Provide the [X, Y] coordinate of the cell's center where the given text is located.  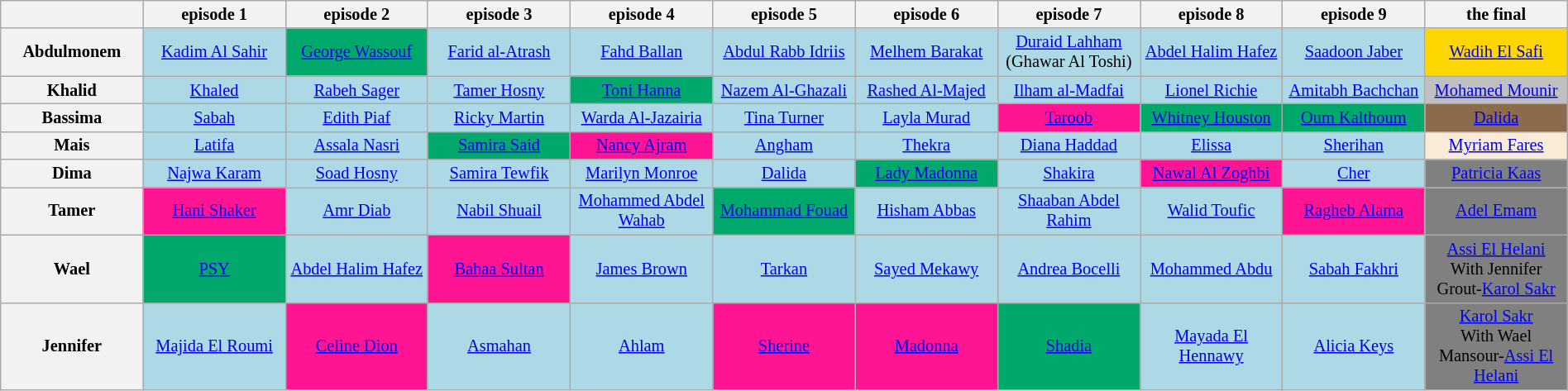
Amitabh Bachchan [1354, 90]
Khalid [72, 90]
Sherihan [1354, 145]
Farid al-Atrash [499, 52]
Hani Shaker [214, 211]
Khaled [214, 90]
Taroob [1068, 117]
Sherine [784, 346]
Angham [784, 145]
Bassima [72, 117]
Mohammed Abdu [1211, 269]
episode 2 [356, 14]
Soad Hosny [356, 174]
Edith Piaf [356, 117]
episode 8 [1211, 14]
Tamer Hosny [499, 90]
episode 1 [214, 14]
Nawal Al Zoghbi [1211, 174]
episode 7 [1068, 14]
Mohammad Fouad [784, 211]
Ahlam [642, 346]
Sayed Mekawy [926, 269]
Samira Said [499, 145]
Cher [1354, 174]
James Brown [642, 269]
Majida El Roumi [214, 346]
Karol SakrWith Wael Mansour-Assi El Helani [1496, 346]
Abdulmonem [72, 52]
Myriam Fares [1496, 145]
Hisham Abbas [926, 211]
Mohamed Mounir [1496, 90]
Wadih El Safi [1496, 52]
Abdul Rabb Idriis [784, 52]
Tina Turner [784, 117]
Layla Murad [926, 117]
Amr Diab [356, 211]
Latifa [214, 145]
Samira Tewfik [499, 174]
Andrea Bocelli [1068, 269]
Whitney Houston [1211, 117]
Thekra [926, 145]
Duraid Lahham (Ghawar Al Toshi) [1068, 52]
Nancy Ajram [642, 145]
the final [1496, 14]
Alicia Keys [1354, 346]
Jennifer [72, 346]
Rashed Al-Majed [926, 90]
Lady Madonna [926, 174]
George Wassouf [356, 52]
Melhem Barakat [926, 52]
Mais [72, 145]
Patricia Kaas [1496, 174]
Fahd Ballan [642, 52]
Marilyn Monroe [642, 174]
Sabah [214, 117]
Ilham al-Madfai [1068, 90]
Shakira [1068, 174]
Kadim Al Sahir [214, 52]
Warda Al-Jazairia [642, 117]
Walid Toufic [1211, 211]
Shadia [1068, 346]
Lionel Richie [1211, 90]
episode 9 [1354, 14]
Madonna [926, 346]
Toni Hanna [642, 90]
Sabah Fakhri [1354, 269]
PSY [214, 269]
Assi El HelaniWith Jennifer Grout-Karol Sakr [1496, 269]
Bahaa Sultan [499, 269]
Assala Nasri [356, 145]
Oum Kalthoum [1354, 117]
Shaaban Abdel Rahim [1068, 211]
Rabeh Sager [356, 90]
Najwa Karam [214, 174]
Tamer [72, 211]
Mayada El Hennawy [1211, 346]
episode 4 [642, 14]
Nazem Al-Ghazali [784, 90]
Mohammed Abdel Wahab [642, 211]
episode 6 [926, 14]
Dima [72, 174]
Saadoon Jaber [1354, 52]
Asmahan [499, 346]
Diana Haddad [1068, 145]
Ricky Martin [499, 117]
Adel Emam [1496, 211]
episode 5 [784, 14]
Celine Dion [356, 346]
Wael [72, 269]
episode 3 [499, 14]
Elissa [1211, 145]
Ragheb Alama [1354, 211]
Nabil Shuail [499, 211]
Tarkan [784, 269]
